Capture the cell that displays the provided text and extract its [x, y] central coordinate. 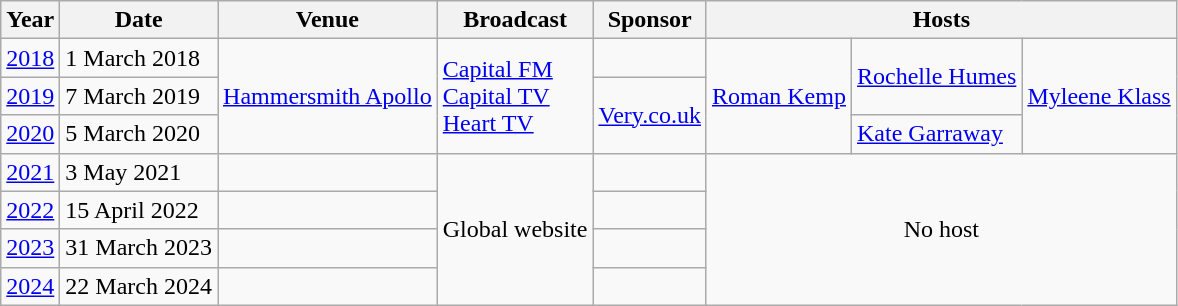
Kate Garraway [936, 134]
Very.co.uk [650, 115]
Year [30, 20]
Myleene Klass [1099, 96]
Capital FMCapital TVHeart TV [515, 96]
Sponsor [650, 20]
Global website [515, 229]
2024 [30, 286]
2019 [30, 96]
Hammersmith Apollo [328, 96]
2021 [30, 172]
5 March 2020 [139, 134]
7 March 2019 [139, 96]
2018 [30, 58]
2023 [30, 248]
3 May 2021 [139, 172]
1 March 2018 [139, 58]
22 March 2024 [139, 286]
31 March 2023 [139, 248]
Broadcast [515, 20]
Venue [328, 20]
No host [941, 229]
2022 [30, 210]
Date [139, 20]
2020 [30, 134]
15 April 2022 [139, 210]
Rochelle Humes [936, 77]
Hosts [941, 20]
Roman Kemp [778, 96]
